Return the (x, y) coordinate for the center point of the cell that contains the specified text.  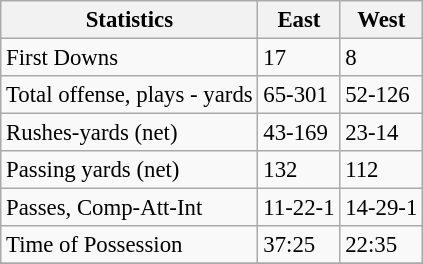
Time of Possession (130, 245)
23-14 (382, 133)
East (299, 20)
Rushes-yards (net) (130, 133)
11-22-1 (299, 208)
First Downs (130, 58)
132 (299, 170)
17 (299, 58)
22:35 (382, 245)
Total offense, plays - yards (130, 95)
Passing yards (net) (130, 170)
65-301 (299, 95)
14-29-1 (382, 208)
Passes, Comp-Att-Int (130, 208)
Statistics (130, 20)
West (382, 20)
112 (382, 170)
52-126 (382, 95)
37:25 (299, 245)
8 (382, 58)
43-169 (299, 133)
